Provide the [X, Y] coordinate of the cell's center where the given text is located.  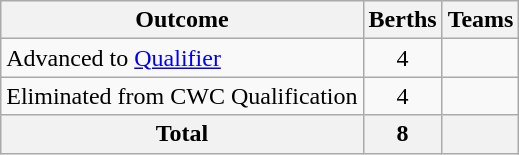
8 [402, 134]
Teams [480, 20]
Total [182, 134]
Outcome [182, 20]
Advanced to Qualifier [182, 58]
Berths [402, 20]
Eliminated from CWC Qualification [182, 96]
